Extract the [x, y] coordinate from the center of the cell holding the provided text.  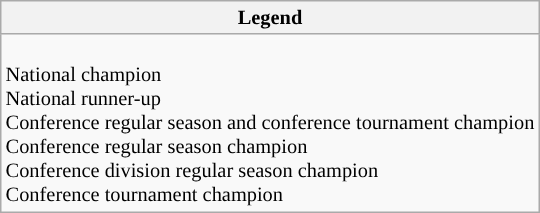
Legend [270, 17]
